Output the [X, Y] coordinate of the center of the cell containing the given text.  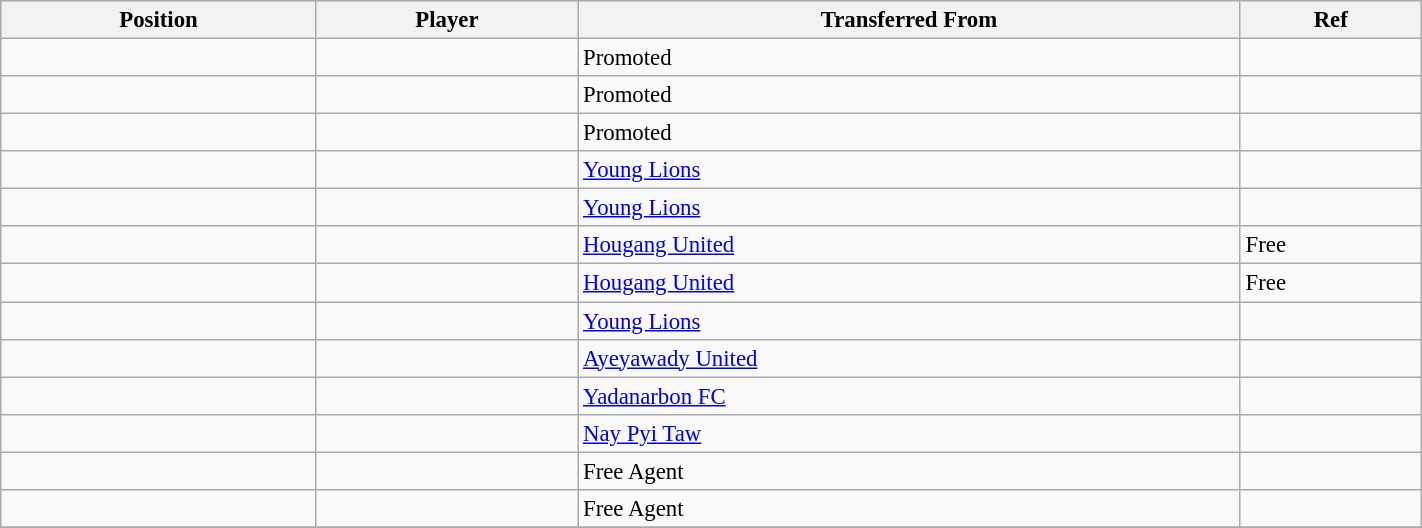
Position [158, 20]
Ayeyawady United [910, 358]
Nay Pyi Taw [910, 433]
Yadanarbon FC [910, 396]
Transferred From [910, 20]
Ref [1330, 20]
Player [446, 20]
